Determine the [X, Y] coordinate at the center of the cell enclosing the given text.  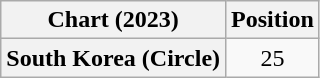
Position [273, 20]
South Korea (Circle) [114, 58]
Chart (2023) [114, 20]
25 [273, 58]
